Scan for the cell matching the given text and deliver its [x, y] coordinate at center. 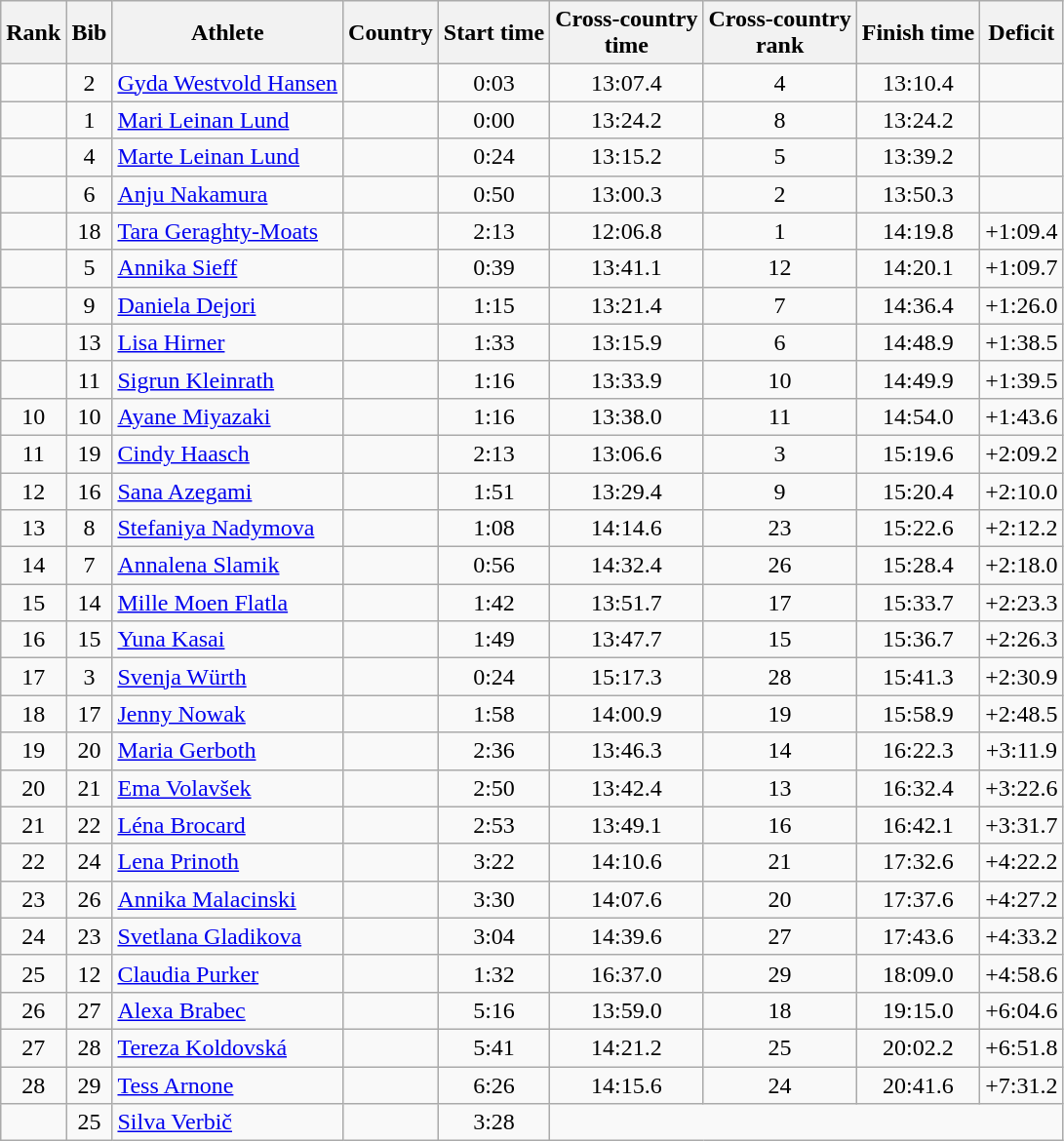
13:59.0 [626, 1010]
0:00 [493, 120]
Sana Azegami [228, 491]
Annika Sieff [228, 268]
15:41.3 [918, 677]
13:00.3 [626, 194]
14:15.6 [626, 1085]
13:15.9 [626, 342]
15:33.7 [918, 603]
Lisa Hirner [228, 342]
+3:31.7 [1022, 825]
15:28.4 [918, 566]
1:15 [493, 305]
17:43.6 [918, 936]
1:32 [493, 973]
0:50 [493, 194]
+1:26.0 [1022, 305]
+2:09.2 [1022, 453]
Léna Brocard [228, 825]
13:50.3 [918, 194]
Gyda Westvold Hansen [228, 83]
+4:33.2 [1022, 936]
14:10.6 [626, 862]
13:46.3 [626, 751]
Annalena Slamik [228, 566]
Maria Gerboth [228, 751]
Svetlana Gladikova [228, 936]
14:00.9 [626, 714]
Anju Nakamura [228, 194]
Rank [33, 33]
15:17.3 [626, 677]
2:50 [493, 788]
3:22 [493, 862]
+6:51.8 [1022, 1047]
3:04 [493, 936]
3:28 [493, 1122]
14:21.2 [626, 1047]
13:51.7 [626, 603]
5:41 [493, 1047]
14:49.9 [918, 379]
Finish time [918, 33]
19:15.0 [918, 1010]
+2:48.5 [1022, 714]
13:06.6 [626, 453]
Claudia Purker [228, 973]
0:39 [493, 268]
1:08 [493, 529]
Athlete [228, 33]
Jenny Nowak [228, 714]
Stefaniya Nadymova [228, 529]
16:37.0 [626, 973]
+2:18.0 [1022, 566]
Marte Leinan Lund [228, 157]
20:41.6 [918, 1085]
17:37.6 [918, 899]
Mari Leinan Lund [228, 120]
Yuna Kasai [228, 640]
20:02.2 [918, 1047]
16:32.4 [918, 788]
+1:43.6 [1022, 416]
+6:04.6 [1022, 1010]
15:58.9 [918, 714]
6:26 [493, 1085]
+7:31.2 [1022, 1085]
17:32.6 [918, 862]
13:15.2 [626, 157]
1:49 [493, 640]
+3:22.6 [1022, 788]
+4:22.2 [1022, 862]
+1:09.7 [1022, 268]
13:41.1 [626, 268]
1:33 [493, 342]
13:38.0 [626, 416]
13:42.4 [626, 788]
Daniela Dejori [228, 305]
Ema Volavšek [228, 788]
16:22.3 [918, 751]
Lena Prinoth [228, 862]
Silva Verbič [228, 1122]
Cindy Haasch [228, 453]
Start time [493, 33]
5:16 [493, 1010]
+2:30.9 [1022, 677]
1:42 [493, 603]
+2:23.3 [1022, 603]
Sigrun Kleinrath [228, 379]
Cross-countryrank [780, 33]
+2:26.3 [1022, 640]
+1:09.4 [1022, 231]
Tara Geraghty-Moats [228, 231]
14:20.1 [918, 268]
16:42.1 [918, 825]
13:10.4 [918, 83]
Cross-countrytime [626, 33]
2:36 [493, 751]
14:36.4 [918, 305]
1:51 [493, 491]
13:33.9 [626, 379]
13:49.1 [626, 825]
+4:27.2 [1022, 899]
1:58 [493, 714]
15:20.4 [918, 491]
Deficit [1022, 33]
14:32.4 [626, 566]
15:19.6 [918, 453]
18:09.0 [918, 973]
13:39.2 [918, 157]
+2:12.2 [1022, 529]
15:22.6 [918, 529]
0:56 [493, 566]
Country [391, 33]
Mille Moen Flatla [228, 603]
Alexa Brabec [228, 1010]
Annika Malacinski [228, 899]
0:03 [493, 83]
Bib [90, 33]
15:36.7 [918, 640]
Tess Arnone [228, 1085]
13:07.4 [626, 83]
13:29.4 [626, 491]
+3:11.9 [1022, 751]
13:47.7 [626, 640]
14:07.6 [626, 899]
+1:39.5 [1022, 379]
+4:58.6 [1022, 973]
12:06.8 [626, 231]
+1:38.5 [1022, 342]
Tereza Koldovská [228, 1047]
+2:10.0 [1022, 491]
3:30 [493, 899]
14:54.0 [918, 416]
2:53 [493, 825]
14:48.9 [918, 342]
14:14.6 [626, 529]
Ayane Miyazaki [228, 416]
14:19.8 [918, 231]
Svenja Würth [228, 677]
13:21.4 [626, 305]
14:39.6 [626, 936]
